From the cell containing the given text, extract its center point as [x, y] coordinate. 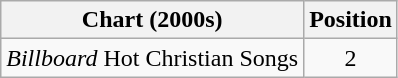
Chart (2000s) [152, 20]
Position [351, 20]
2 [351, 58]
Billboard Hot Christian Songs [152, 58]
